Find where the given text appears and provide that cell's center as [X, Y] coordinate. 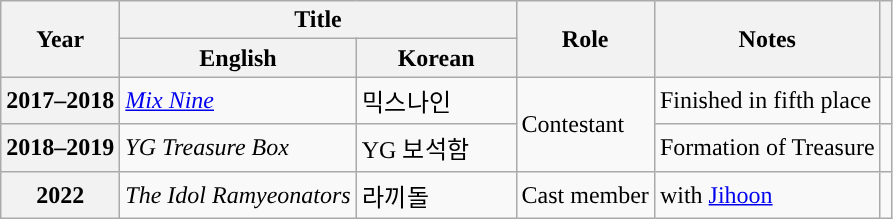
Year [60, 39]
with Jihoon [767, 194]
Finished in fifth place [767, 100]
The Idol Ramyeonators [238, 194]
Title [318, 20]
Role [585, 39]
라끼돌 [436, 194]
Notes [767, 39]
2022 [60, 194]
English [238, 58]
2018–2019 [60, 148]
2017–2018 [60, 100]
Contestant [585, 124]
YG 보석함 [436, 148]
믹스나인 [436, 100]
Korean [436, 58]
Mix Nine [238, 100]
Cast member [585, 194]
Formation of Treasure [767, 148]
YG Treasure Box [238, 148]
